Extract the (X, Y) coordinate from the center of the cell holding the provided text.  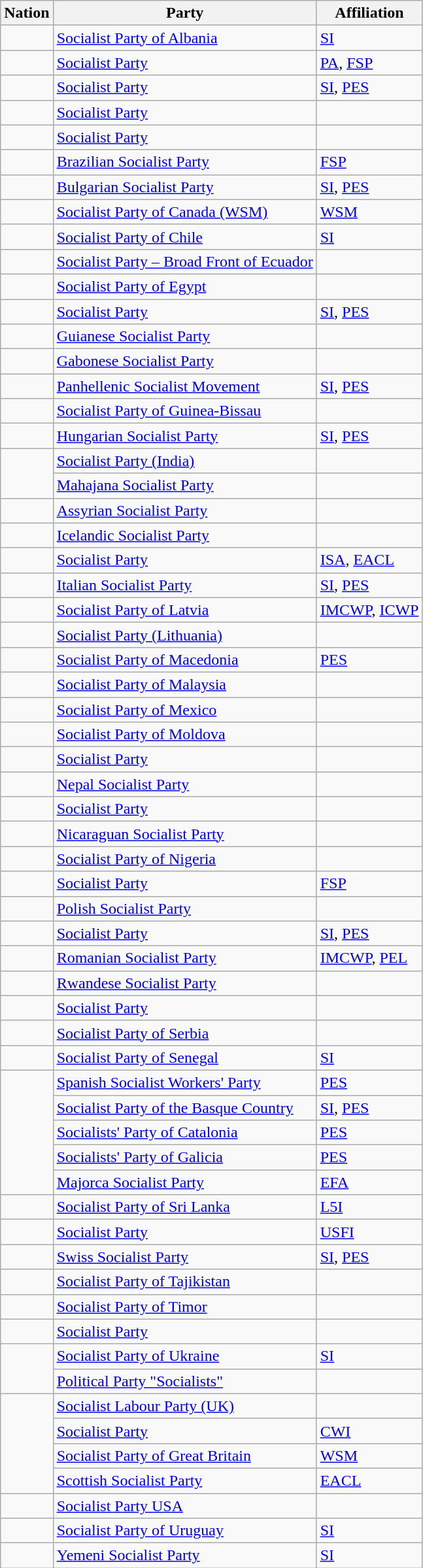
Spanish Socialist Workers' Party (184, 1082)
Socialist Labour Party (UK) (184, 1406)
Italian Socialist Party (184, 585)
Socialist Party of Timor (184, 1307)
Nicaraguan Socialist Party (184, 834)
Socialist Party of Sri Lanka (184, 1207)
Brazilian Socialist Party (184, 162)
Polish Socialist Party (184, 909)
PA, FSP (369, 63)
Hungarian Socialist Party (184, 436)
Swiss Socialist Party (184, 1257)
L5I (369, 1207)
Socialist Party of Great Britain (184, 1456)
Socialist Party of Moldova (184, 735)
Gabonese Socialist Party (184, 361)
Socialist Party of Mexico (184, 709)
Bulgarian Socialist Party (184, 187)
Panhellenic Socialist Movement (184, 386)
Socialist Party of Macedonia (184, 659)
Romanian Socialist Party (184, 958)
Icelandic Socialist Party (184, 535)
Socialist Party of Latvia (184, 610)
Rwandese Socialist Party (184, 983)
Socialist Party of Chile (184, 237)
Socialist Party of Ukraine (184, 1356)
Socialist Party of Egypt (184, 286)
Socialist Party of the Basque Country (184, 1108)
Affiliation (369, 13)
Socialist Party of Senegal (184, 1058)
Socialist Party (Lithuania) (184, 635)
IMCWP, PEL (369, 958)
Scottish Socialist Party (184, 1480)
Socialist Party of Tajikistan (184, 1282)
Nepal Socialist Party (184, 784)
Socialist Party of Guinea-Bissau (184, 411)
Yemeni Socialist Party (184, 1556)
Socialist Party of Serbia (184, 1033)
Socialist Party USA (184, 1505)
ISA, EACL (369, 560)
Majorca Socialist Party (184, 1182)
Socialist Party of Nigeria (184, 859)
Guianese Socialist Party (184, 337)
Mahajana Socialist Party (184, 486)
Assyrian Socialist Party (184, 510)
IMCWP, ICWP (369, 610)
Socialists' Party of Galicia (184, 1158)
USFI (369, 1232)
Socialists' Party of Catalonia (184, 1133)
Nation (27, 13)
Party (184, 13)
Socialist Party of Canada (WSM) (184, 212)
Socialist Party of Albania (184, 38)
Socialist Party of Malaysia (184, 684)
CWI (369, 1431)
Political Party "Socialists" (184, 1381)
Socialist Party of Uruguay (184, 1531)
EACL (369, 1480)
EFA (369, 1182)
Socialist Party – Broad Front of Ecuador (184, 261)
Socialist Party (India) (184, 461)
